Determine the (x, y) coordinate at the center of the cell enclosing the given text.  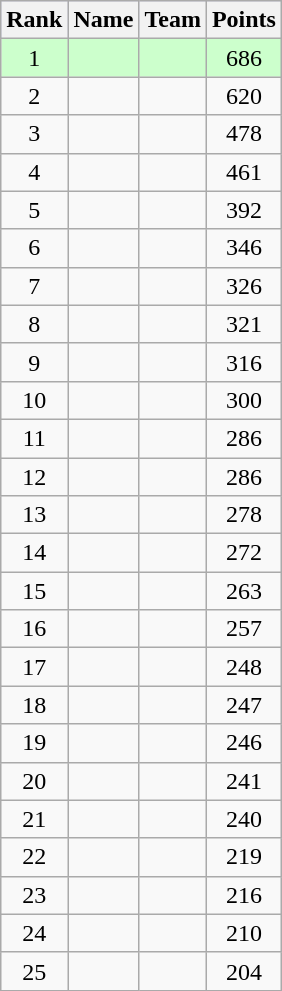
20 (34, 781)
8 (34, 324)
326 (244, 286)
7 (34, 286)
9 (34, 362)
10 (34, 400)
15 (34, 591)
620 (244, 96)
247 (244, 705)
246 (244, 743)
14 (34, 553)
478 (244, 134)
21 (34, 819)
263 (244, 591)
346 (244, 248)
12 (34, 477)
204 (244, 971)
3 (34, 134)
272 (244, 553)
241 (244, 781)
686 (244, 58)
2 (34, 96)
461 (244, 172)
13 (34, 515)
300 (244, 400)
316 (244, 362)
210 (244, 933)
321 (244, 324)
22 (34, 857)
5 (34, 210)
Name (104, 20)
6 (34, 248)
240 (244, 819)
19 (34, 743)
1 (34, 58)
11 (34, 438)
23 (34, 895)
216 (244, 895)
257 (244, 629)
16 (34, 629)
Points (244, 20)
248 (244, 667)
278 (244, 515)
24 (34, 933)
25 (34, 971)
17 (34, 667)
Rank (34, 20)
18 (34, 705)
219 (244, 857)
392 (244, 210)
Team (173, 20)
4 (34, 172)
